Determine the [x, y] coordinate at the center of the cell enclosing the given text.  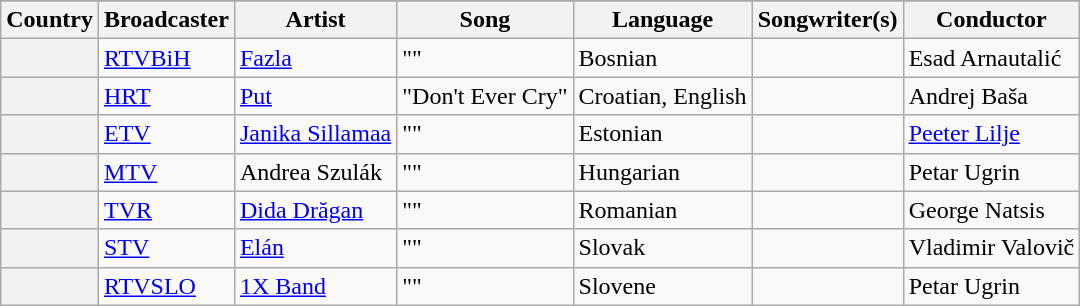
Language [662, 20]
Vladimir Valovič [992, 248]
Fazla [315, 58]
Songwriter(s) [828, 20]
Broadcaster [166, 20]
HRT [166, 96]
RTVSLO [166, 286]
Estonian [662, 134]
MTV [166, 172]
1X Band [315, 286]
Croatian, English [662, 96]
George Natsis [992, 210]
ETV [166, 134]
Bosnian [662, 58]
STV [166, 248]
TVR [166, 210]
Hungarian [662, 172]
Andrea Szulák [315, 172]
Esad Arnautalić [992, 58]
Peeter Lilje [992, 134]
Artist [315, 20]
Romanian [662, 210]
Andrej Baša [992, 96]
Conductor [992, 20]
RTVBiH [166, 58]
Janika Sillamaa [315, 134]
Put [315, 96]
Slovene [662, 286]
Country [50, 20]
Slovak [662, 248]
Dida Drăgan [315, 210]
"Don't Ever Cry" [485, 96]
Elán [315, 248]
Song [485, 20]
